Capture the cell that displays the provided text and extract its [X, Y] central coordinate. 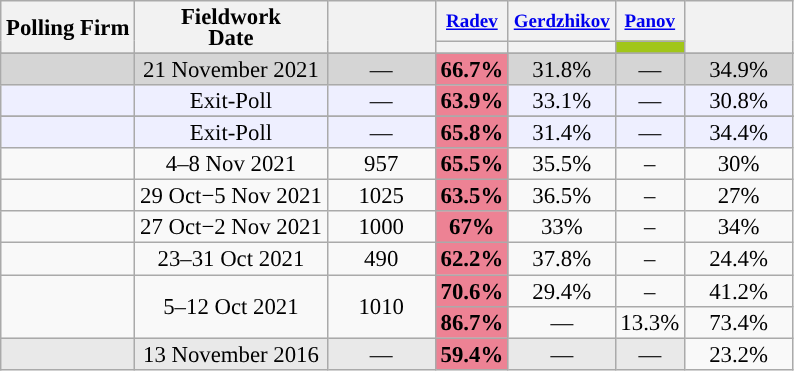
29.4% [562, 291]
67% [472, 228]
36.5% [562, 196]
65.5% [472, 164]
33% [562, 228]
65.8% [472, 133]
1000 [381, 228]
1010 [381, 306]
31.4% [562, 133]
70.6% [472, 291]
34.4% [739, 133]
4–8 Nov 2021 [231, 164]
31.8% [562, 70]
86.7% [472, 322]
35.5% [562, 164]
30% [739, 164]
FieldworkDate [231, 28]
21 November 2021 [231, 70]
27% [739, 196]
Gerdzhikov [562, 21]
1025 [381, 196]
23–31 Oct 2021 [231, 259]
33.1% [562, 101]
62.2% [472, 259]
13.3% [650, 322]
13 November 2016 [231, 354]
63.5% [472, 196]
Radev [472, 21]
27 Oct−2 Nov 2021 [231, 228]
24.4% [739, 259]
34% [739, 228]
29 Oct−5 Nov 2021 [231, 196]
23.2% [739, 354]
5–12 Oct 2021 [231, 306]
Panov [650, 21]
37.8% [562, 259]
63.9% [472, 101]
41.2% [739, 291]
73.4% [739, 322]
957 [381, 164]
Polling Firm [68, 28]
66.7% [472, 70]
34.9% [739, 70]
59.4% [472, 354]
30.8% [739, 101]
490 [381, 259]
